Pinpoint the cell where the given text exists, returning its [X, Y] midpoint coordinate. 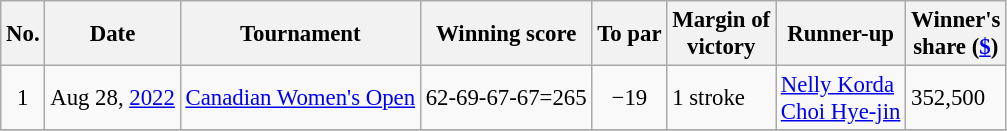
Canadian Women's Open [300, 98]
To par [630, 34]
Winner'sshare ($) [956, 34]
Runner-up [841, 34]
Aug 28, 2022 [112, 98]
Margin ofvictory [722, 34]
No. [23, 34]
1 stroke [722, 98]
1 [23, 98]
352,500 [956, 98]
Nelly Korda Choi Hye-jin [841, 98]
62-69-67-67=265 [506, 98]
Date [112, 34]
Winning score [506, 34]
−19 [630, 98]
Tournament [300, 34]
